Pinpoint the cell where the given text exists, returning its [x, y] midpoint coordinate. 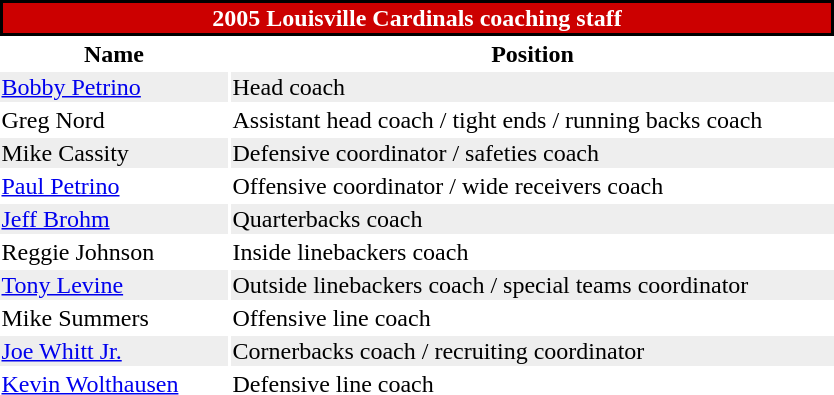
Jeff Brohm [114, 219]
Quarterbacks coach [532, 219]
Joe Whitt Jr. [114, 351]
Mike Summers [114, 318]
Reggie Johnson [114, 252]
Paul Petrino [114, 186]
Tony Levine [114, 285]
Head coach [532, 87]
Defensive coordinator / safeties coach [532, 153]
Greg Nord [114, 120]
Offensive line coach [532, 318]
Outside linebackers coach / special teams coordinator [532, 285]
2005 Louisville Cardinals coaching staff [417, 18]
Position [532, 54]
Bobby Petrino [114, 87]
Offensive coordinator / wide receivers coach [532, 186]
Name [114, 54]
Cornerbacks coach / recruiting coordinator [532, 351]
Inside linebackers coach [532, 252]
Mike Cassity [114, 153]
Assistant head coach / tight ends / running backs coach [532, 120]
